Extract the [x, y] coordinate from the center of the cell holding the provided text.  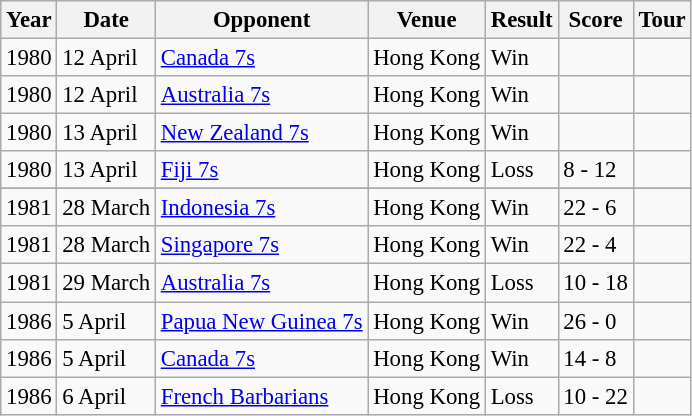
Venue [427, 20]
29 March [106, 283]
Score [596, 20]
22 - 6 [596, 208]
8 - 12 [596, 170]
10 - 18 [596, 283]
Singapore 7s [261, 245]
French Barbarians [261, 396]
Papua New Guinea 7s [261, 321]
Year [29, 20]
New Zealand 7s [261, 133]
6 April [106, 396]
Indonesia 7s [261, 208]
22 - 4 [596, 245]
Fiji 7s [261, 170]
Opponent [261, 20]
Result [522, 20]
Tour [662, 20]
10 - 22 [596, 396]
14 - 8 [596, 358]
26 - 0 [596, 321]
Date [106, 20]
